From the cell containing the given text, extract its center point as [x, y] coordinate. 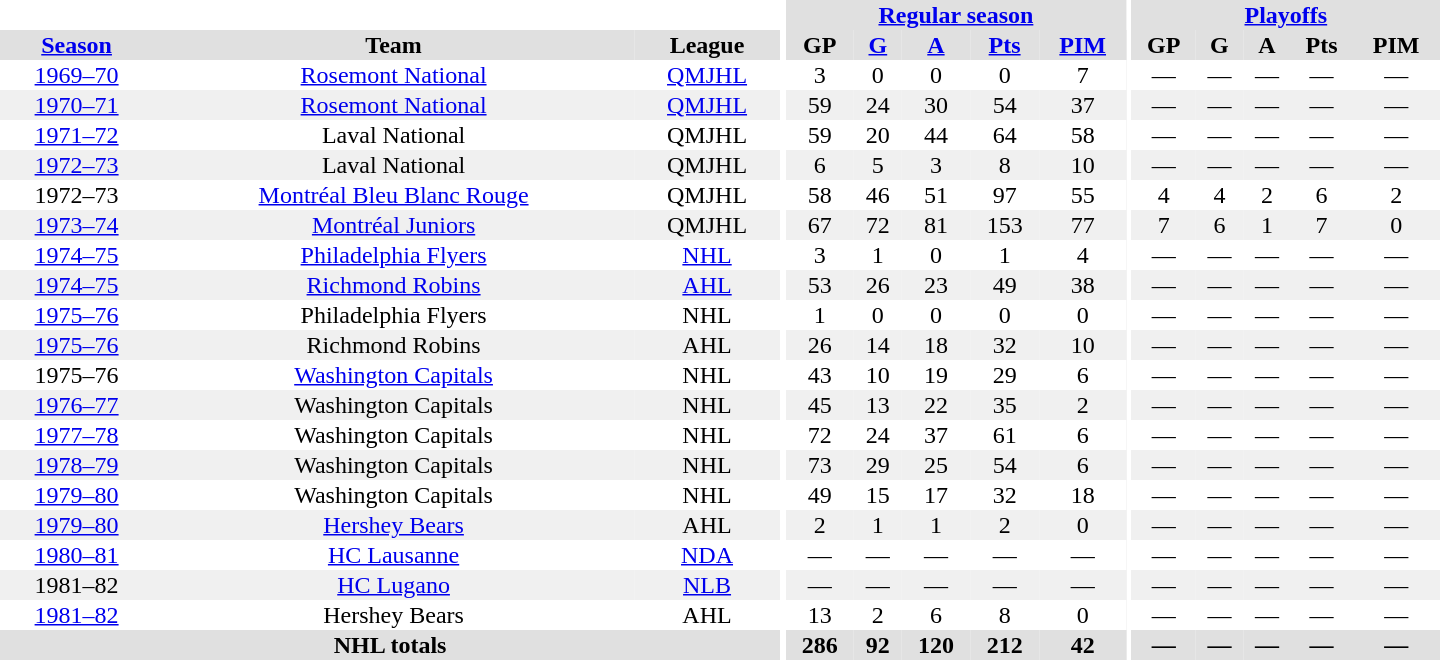
1977–78 [76, 435]
1973–74 [76, 225]
153 [1004, 225]
15 [878, 495]
51 [936, 195]
NDA [707, 555]
1971–72 [76, 135]
43 [820, 375]
61 [1004, 435]
77 [1082, 225]
14 [878, 345]
Regular season [956, 15]
League [707, 45]
1978–79 [76, 465]
53 [820, 285]
19 [936, 375]
HC Lugano [394, 585]
Montréal Bleu Blanc Rouge [394, 195]
30 [936, 105]
23 [936, 285]
17 [936, 495]
Season [76, 45]
81 [936, 225]
55 [1082, 195]
64 [1004, 135]
1969–70 [76, 75]
NHL totals [390, 645]
44 [936, 135]
35 [1004, 405]
46 [878, 195]
73 [820, 465]
Playoffs [1286, 15]
1970–71 [76, 105]
1976–77 [76, 405]
212 [1004, 645]
5 [878, 165]
HC Lausanne [394, 555]
Montréal Juniors [394, 225]
92 [878, 645]
120 [936, 645]
67 [820, 225]
25 [936, 465]
286 [820, 645]
45 [820, 405]
1980–81 [76, 555]
20 [878, 135]
38 [1082, 285]
97 [1004, 195]
22 [936, 405]
Team [394, 45]
42 [1082, 645]
NLB [707, 585]
